Detect which cell encompasses the target text, then output its [X, Y] center coordinate. 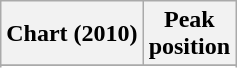
Peak position [189, 34]
Chart (2010) [72, 34]
